Find where the given text appears and provide that cell's center as (x, y) coordinate. 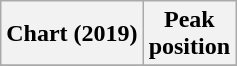
Peakposition (189, 34)
Chart (2019) (72, 34)
